Provide the [X, Y] coordinate of the cell's center where the given text is located.  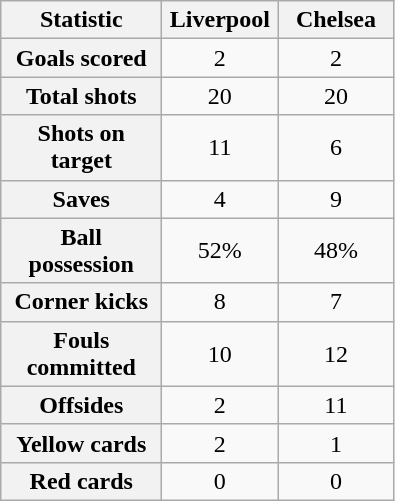
52% [220, 250]
1 [336, 443]
Offsides [82, 405]
Saves [82, 199]
Liverpool [220, 20]
Corner kicks [82, 302]
Total shots [82, 96]
Red cards [82, 481]
Ball possession [82, 250]
Yellow cards [82, 443]
4 [220, 199]
Shots on target [82, 148]
Statistic [82, 20]
48% [336, 250]
12 [336, 354]
9 [336, 199]
Fouls committed [82, 354]
7 [336, 302]
Chelsea [336, 20]
8 [220, 302]
6 [336, 148]
Goals scored [82, 58]
10 [220, 354]
